Scan for the cell matching the given text and deliver its [x, y] coordinate at center. 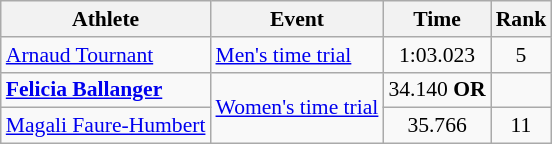
Event [296, 19]
Magali Faure-Humbert [106, 126]
5 [522, 55]
Time [436, 19]
Men's time trial [296, 55]
11 [522, 126]
Women's time trial [296, 108]
1:03.023 [436, 55]
34.140 OR [436, 90]
35.766 [436, 126]
Arnaud Tournant [106, 55]
Rank [522, 19]
Athlete [106, 19]
Felicia Ballanger [106, 90]
